Return (X, Y) of the center of cell containing provided text 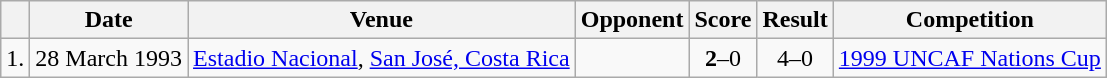
Score (723, 20)
1. (16, 58)
4–0 (795, 58)
28 March 1993 (109, 58)
Opponent (632, 20)
Estadio Nacional, San José, Costa Rica (382, 58)
Date (109, 20)
Result (795, 20)
1999 UNCAF Nations Cup (970, 58)
Venue (382, 20)
Competition (970, 20)
2–0 (723, 58)
